Extract the (x, y) coordinate from the center of the cell holding the provided text.  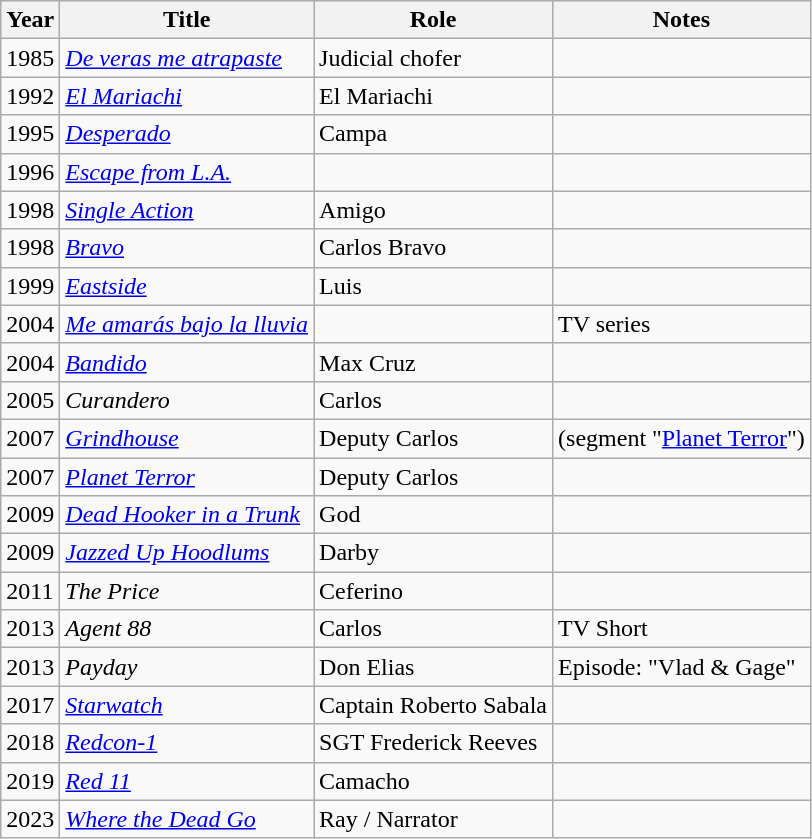
Payday (187, 667)
2023 (30, 819)
Grindhouse (187, 438)
Captain Roberto Sabala (434, 705)
Eastside (187, 286)
Jazzed Up Hoodlums (187, 553)
Red 11 (187, 781)
Max Cruz (434, 362)
1999 (30, 286)
God (434, 515)
2005 (30, 400)
Darby (434, 553)
TV Short (682, 629)
Campa (434, 134)
1985 (30, 58)
Me amarás bajo la lluvia (187, 324)
Amigo (434, 210)
1996 (30, 172)
SGT Frederick Reeves (434, 743)
Agent 88 (187, 629)
Dead Hooker in a Trunk (187, 515)
Single Action (187, 210)
Desperado (187, 134)
Curandero (187, 400)
Ceferino (434, 591)
Planet Terror (187, 477)
Role (434, 20)
2011 (30, 591)
Luis (434, 286)
Judicial chofer (434, 58)
1992 (30, 96)
Ray / Narrator (434, 819)
Title (187, 20)
Don Elias (434, 667)
Escape from L.A. (187, 172)
Bravo (187, 248)
Where the Dead Go (187, 819)
TV series (682, 324)
2018 (30, 743)
Carlos Bravo (434, 248)
2019 (30, 781)
Year (30, 20)
Camacho (434, 781)
Episode: "Vlad & Gage" (682, 667)
Starwatch (187, 705)
2017 (30, 705)
The Price (187, 591)
Redcon-1 (187, 743)
Bandido (187, 362)
(segment "Planet Terror") (682, 438)
De veras me atrapaste (187, 58)
1995 (30, 134)
Notes (682, 20)
